Return (x, y) of the center of cell containing provided text 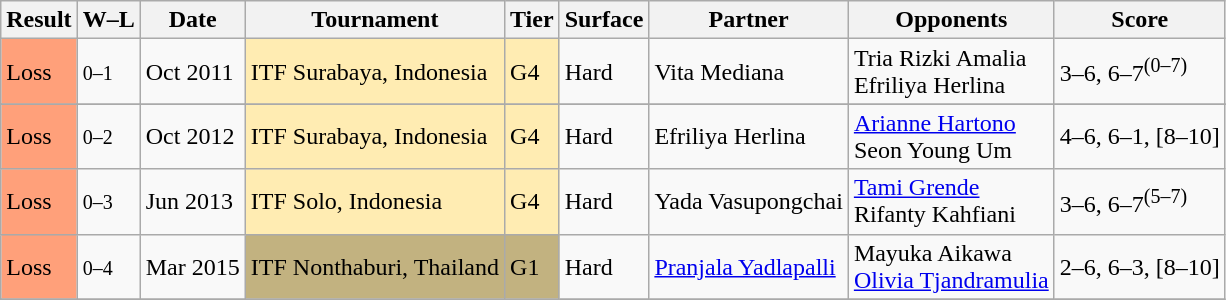
Tournament (374, 20)
ITF Nonthaburi, Thailand (374, 266)
Date (192, 20)
Score (1140, 20)
Tria Rizki Amalia Efriliya Herlina (951, 72)
Vita Mediana (749, 72)
W–L (108, 20)
Partner (749, 20)
Jun 2013 (192, 202)
Mar 2015 (192, 266)
Arianne Hartono Seon Young Um (951, 136)
4–6, 6–1, [8–10] (1140, 136)
ITF Solo, Indonesia (374, 202)
Surface (604, 20)
Oct 2011 (192, 72)
3–6, 6–7(5–7) (1140, 202)
Tier (532, 20)
Yada Vasupongchai (749, 202)
0–4 (108, 266)
Efriliya Herlina (749, 136)
Pranjala Yadlapalli (749, 266)
0–3 (108, 202)
0–2 (108, 136)
Result (39, 20)
3–6, 6–7(0–7) (1140, 72)
Tami Grende Rifanty Kahfiani (951, 202)
G1 (532, 266)
Oct 2012 (192, 136)
0–1 (108, 72)
Opponents (951, 20)
2–6, 6–3, [8–10] (1140, 266)
Mayuka Aikawa Olivia Tjandramulia (951, 266)
